Return the [x, y] coordinate for the center point of the cell that contains the specified text.  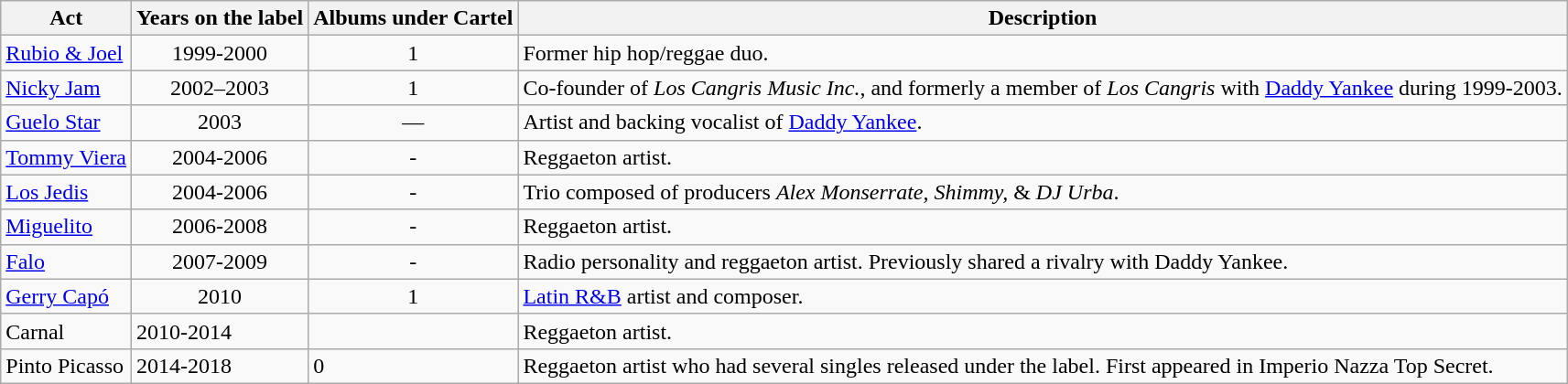
Years on the label [220, 18]
Carnal [66, 331]
Trio composed of producers Alex Monserrate, Shimmy, & DJ Urba. [1043, 192]
Rubio & Joel [66, 53]
2006-2008 [220, 227]
2007-2009 [220, 261]
Nicky Jam [66, 88]
2010 [220, 296]
Pinto Picasso [66, 366]
Albums under Cartel [414, 18]
Reggaeton artist who had several singles released under the label. First appeared in Imperio Nazza Top Secret. [1043, 366]
— [414, 123]
0 [414, 366]
Miguelito [66, 227]
1999-2000 [220, 53]
Act [66, 18]
Former hip hop/reggae duo. [1043, 53]
Radio personality and reggaeton artist. Previously shared a rivalry with Daddy Yankee. [1043, 261]
Falo [66, 261]
Co-founder of Los Cangris Music Inc., and formerly a member of Los Cangris with Daddy Yankee during 1999-2003. [1043, 88]
Tommy Viera [66, 157]
Description [1043, 18]
Guelo Star [66, 123]
2014-2018 [220, 366]
Gerry Capó [66, 296]
Latin R&B artist and composer. [1043, 296]
2003 [220, 123]
2010-2014 [220, 331]
Los Jedis [66, 192]
2002–2003 [220, 88]
Artist and backing vocalist of Daddy Yankee. [1043, 123]
